Scan for the cell matching the given text and deliver its [X, Y] coordinate at center. 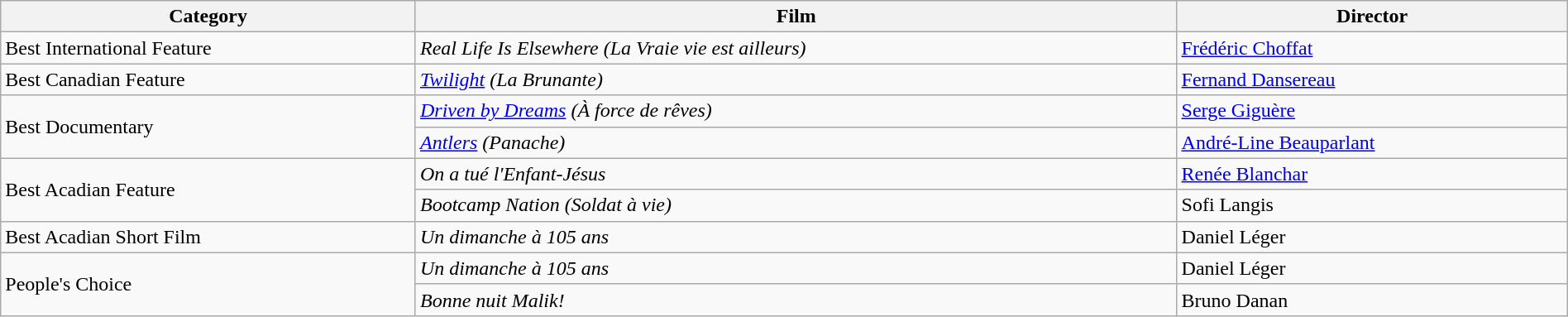
Twilight (La Brunante) [796, 79]
Category [208, 17]
Frédéric Choffat [1372, 48]
Renée Blanchar [1372, 174]
Best Canadian Feature [208, 79]
Driven by Dreams (À force de rêves) [796, 111]
Fernand Dansereau [1372, 79]
André-Line Beauparlant [1372, 142]
Best Documentary [208, 127]
Best International Feature [208, 48]
Best Acadian Short Film [208, 237]
Bootcamp Nation (Soldat à vie) [796, 205]
Sofi Langis [1372, 205]
Best Acadian Feature [208, 190]
Film [796, 17]
Real Life Is Elsewhere (La Vraie vie est ailleurs) [796, 48]
Bruno Danan [1372, 300]
Antlers (Panache) [796, 142]
On a tué l'Enfant-Jésus [796, 174]
Bonne nuit Malik! [796, 300]
Director [1372, 17]
People's Choice [208, 284]
Serge Giguère [1372, 111]
